Provide the [x, y] coordinate of the cell's center where the given text is located.  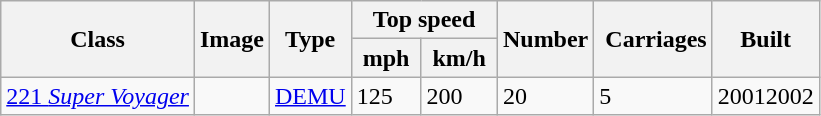
221 Super Voyager [98, 96]
20 [545, 96]
km/h [459, 58]
Class [98, 39]
125 [386, 96]
Image [232, 39]
mph [386, 58]
Built [766, 39]
DEMU [311, 96]
20012002 [766, 96]
Type [311, 39]
Carriages [653, 39]
5 [653, 96]
Number [545, 39]
200 [459, 96]
Top speed [424, 20]
